From the cell containing the given text, extract its center point as [X, Y] coordinate. 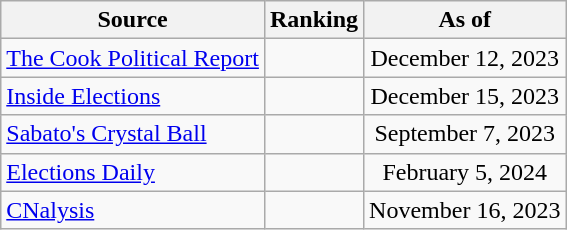
The Cook Political Report [133, 58]
As of [465, 20]
September 7, 2023 [465, 134]
Sabato's Crystal Ball [133, 134]
December 15, 2023 [465, 96]
December 12, 2023 [465, 58]
Inside Elections [133, 96]
CNalysis [133, 210]
November 16, 2023 [465, 210]
Source [133, 20]
February 5, 2024 [465, 172]
Elections Daily [133, 172]
Ranking [314, 20]
